Identify which cell holds the provided text, then report its (X, Y) central coordinate. 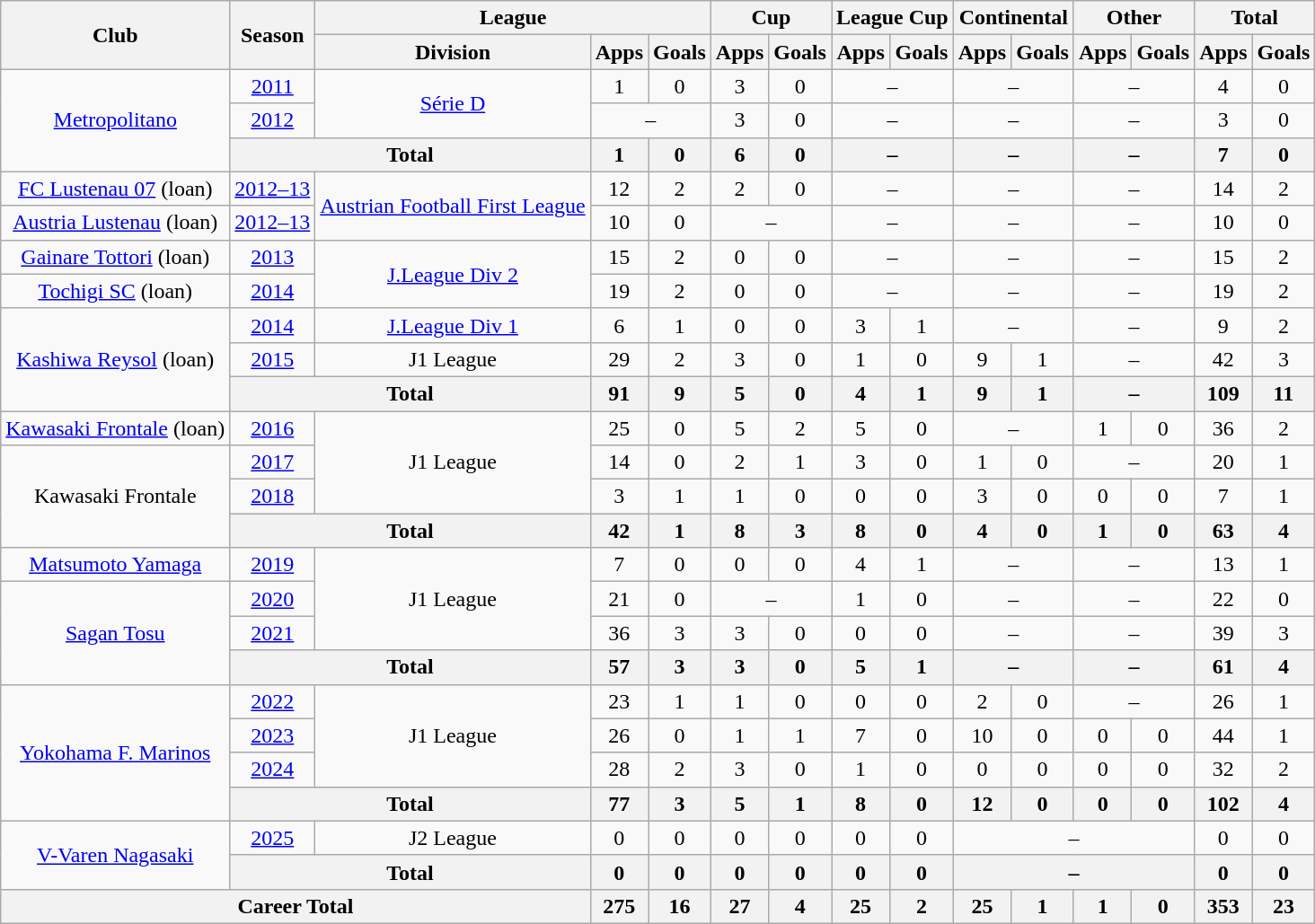
32 (1223, 770)
2017 (273, 462)
Tochigi SC (loan) (115, 291)
League (514, 18)
44 (1223, 735)
61 (1223, 667)
Division (453, 52)
275 (619, 906)
22 (1223, 599)
Cup (771, 18)
11 (1284, 393)
2015 (273, 359)
J2 League (453, 838)
2023 (273, 735)
Yokohama F. Marinos (115, 752)
2025 (273, 838)
28 (619, 770)
57 (619, 667)
39 (1223, 633)
102 (1223, 804)
Career Total (296, 906)
353 (1223, 906)
2016 (273, 428)
Série D (453, 103)
2018 (273, 497)
63 (1223, 531)
21 (619, 599)
13 (1223, 565)
League Cup (893, 18)
V-Varen Nagasaki (115, 855)
Club (115, 35)
77 (619, 804)
J.League Div 1 (453, 325)
2012 (273, 120)
2022 (273, 701)
FC Lustenau 07 (loan) (115, 189)
Austrian Football First League (453, 206)
16 (680, 906)
2024 (273, 770)
Matsumoto Yamaga (115, 565)
27 (739, 906)
2011 (273, 86)
2013 (273, 257)
Gainare Tottori (loan) (115, 257)
Other (1134, 18)
Continental (1013, 18)
2021 (273, 633)
Metropolitano (115, 120)
Season (273, 35)
29 (619, 359)
J.League Div 2 (453, 274)
Sagan Tosu (115, 633)
Kawasaki Frontale (115, 497)
20 (1223, 462)
91 (619, 393)
2019 (273, 565)
2020 (273, 599)
Austria Lustenau (loan) (115, 223)
109 (1223, 393)
Kawasaki Frontale (loan) (115, 428)
Kashiwa Reysol (loan) (115, 359)
